Identify which cell holds the provided text, then report its [X, Y] central coordinate. 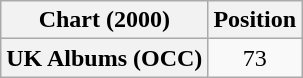
73 [255, 58]
UK Albums (OCC) [104, 58]
Chart (2000) [104, 20]
Position [255, 20]
